Locate the cell with the specified text and output its (X, Y) center coordinate. 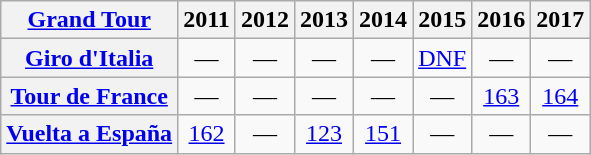
Grand Tour (90, 20)
2017 (560, 20)
162 (207, 134)
123 (324, 134)
164 (560, 96)
163 (502, 96)
2016 (502, 20)
2013 (324, 20)
151 (384, 134)
2012 (264, 20)
2011 (207, 20)
2014 (384, 20)
Tour de France (90, 96)
2015 (442, 20)
DNF (442, 58)
Giro d'Italia (90, 58)
Vuelta a España (90, 134)
